For the text-containing cell, return its midpoint in [X, Y] coordinate format. 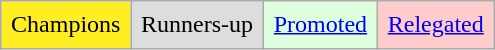
Relegated [436, 25]
Promoted [320, 25]
Champions [66, 25]
Runners-up [198, 25]
